Provide the [x, y] coordinate of the cell's center where the given text is located.  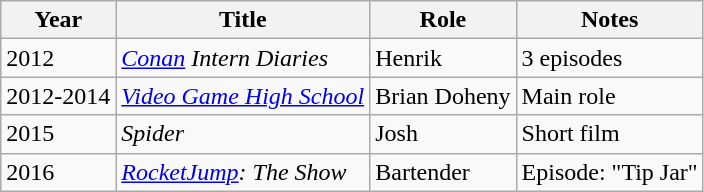
Notes [610, 20]
Short film [610, 134]
Title [243, 20]
Conan Intern Diaries [243, 58]
Year [58, 20]
Bartender [443, 172]
Video Game High School [243, 96]
2016 [58, 172]
Brian Doheny [443, 96]
RocketJump: The Show [243, 172]
2012 [58, 58]
Josh [443, 134]
Episode: "Tip Jar" [610, 172]
3 episodes [610, 58]
Role [443, 20]
2012-2014 [58, 96]
2015 [58, 134]
Spider [243, 134]
Main role [610, 96]
Henrik [443, 58]
